Determine the [x, y] coordinate at the center of the cell enclosing the given text.  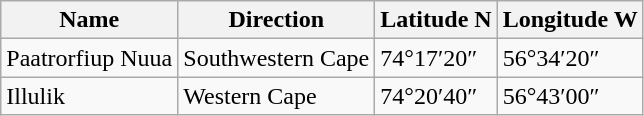
Illulik [90, 96]
74°20′40″ [436, 96]
Southwestern Cape [276, 58]
Longitude W [570, 20]
56°34′20″ [570, 58]
74°17′20″ [436, 58]
Name [90, 20]
56°43′00″ [570, 96]
Latitude N [436, 20]
Western Cape [276, 96]
Direction [276, 20]
Paatrorfiup Nuua [90, 58]
